Capture the cell that displays the provided text and extract its (X, Y) central coordinate. 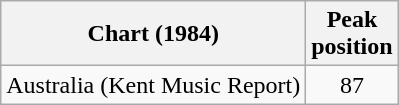
87 (352, 85)
Chart (1984) (154, 34)
Australia (Kent Music Report) (154, 85)
Peakposition (352, 34)
